Pinpoint the cell where the given text exists, returning its (x, y) midpoint coordinate. 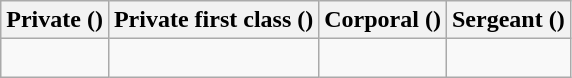
Sergeant () (508, 20)
Private () (55, 20)
Private first class () (213, 20)
Corporal () (383, 20)
